Detect which cell encompasses the target text, then output its (x, y) center coordinate. 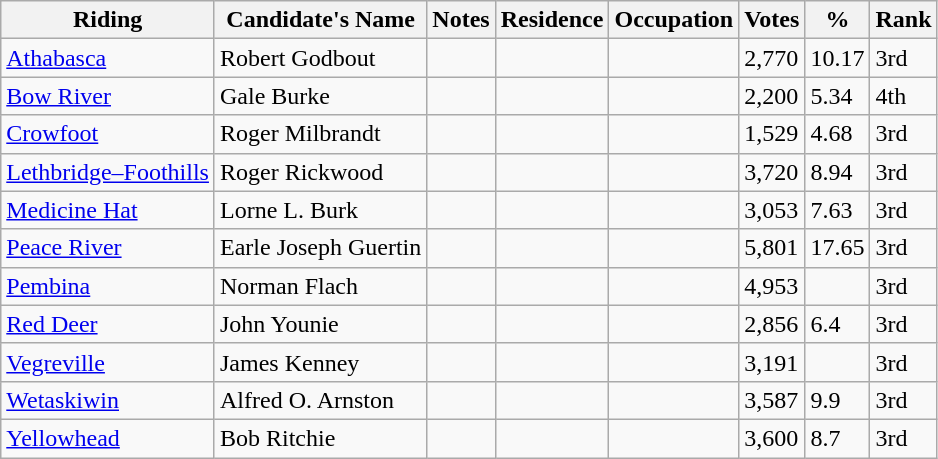
Robert Godbout (320, 58)
Pembina (108, 286)
4,953 (772, 286)
Yellowhead (108, 438)
Alfred O. Arnston (320, 400)
6.4 (838, 324)
3,191 (772, 362)
Riding (108, 20)
James Kenney (320, 362)
2,200 (772, 96)
Votes (772, 20)
4.68 (838, 134)
Notes (461, 20)
2,770 (772, 58)
Rank (904, 20)
Bob Ritchie (320, 438)
John Younie (320, 324)
5,801 (772, 248)
Bow River (108, 96)
9.9 (838, 400)
Crowfoot (108, 134)
1,529 (772, 134)
3,600 (772, 438)
8.7 (838, 438)
Lethbridge–Foothills (108, 172)
Norman Flach (320, 286)
7.63 (838, 210)
5.34 (838, 96)
4th (904, 96)
Roger Rickwood (320, 172)
17.65 (838, 248)
Lorne L. Burk (320, 210)
Red Deer (108, 324)
Gale Burke (320, 96)
3,053 (772, 210)
Peace River (108, 248)
3,720 (772, 172)
Medicine Hat (108, 210)
% (838, 20)
Residence (552, 20)
Candidate's Name (320, 20)
Occupation (674, 20)
8.94 (838, 172)
Vegreville (108, 362)
10.17 (838, 58)
Earle Joseph Guertin (320, 248)
Roger Milbrandt (320, 134)
Athabasca (108, 58)
2,856 (772, 324)
Wetaskiwin (108, 400)
3,587 (772, 400)
